Pinpoint the cell where the given text exists, returning its (x, y) midpoint coordinate. 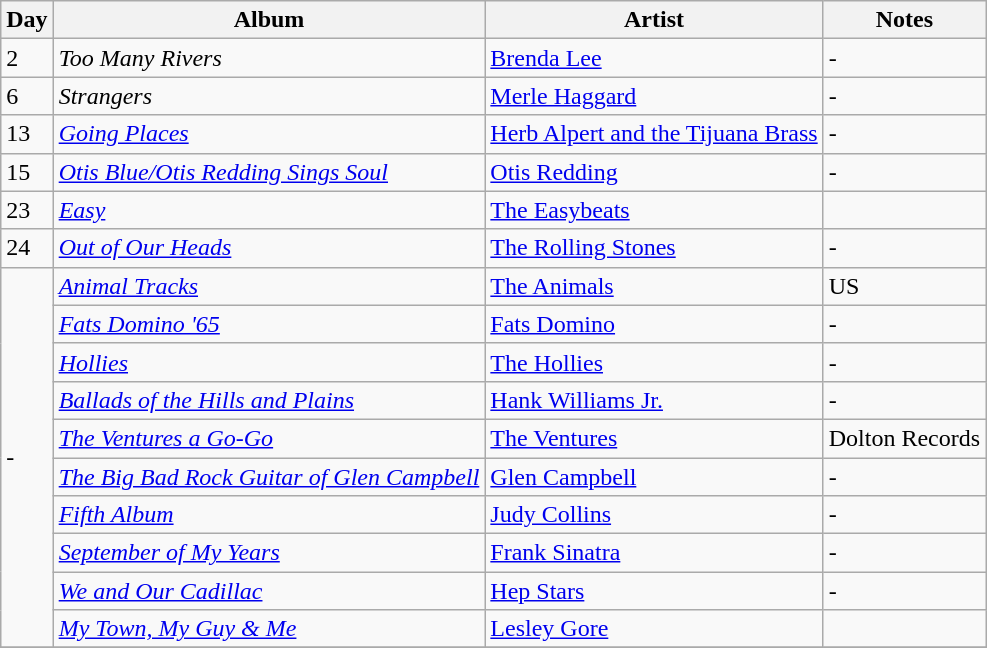
Herb Alpert and the Tijuana Brass (654, 134)
Hep Stars (654, 591)
Album (269, 20)
Otis Redding (654, 172)
The Hollies (654, 362)
13 (27, 134)
Day (27, 20)
Otis Blue/Otis Redding Sings Soul (269, 172)
Fats Domino (654, 324)
15 (27, 172)
Judy Collins (654, 515)
The Ventures (654, 438)
Lesley Gore (654, 629)
September of My Years (269, 553)
Artist (654, 20)
Fats Domino '65 (269, 324)
My Town, My Guy & Me (269, 629)
Brenda Lee (654, 58)
Glen Campbell (654, 477)
Fifth Album (269, 515)
Hank Williams Jr. (654, 400)
23 (27, 210)
Easy (269, 210)
The Big Bad Rock Guitar of Glen Campbell (269, 477)
Dolton Records (904, 438)
The Animals (654, 286)
Animal Tracks (269, 286)
6 (27, 96)
The Rolling Stones (654, 248)
Notes (904, 20)
The Ventures a Go-Go (269, 438)
Ballads of the Hills and Plains (269, 400)
US (904, 286)
Out of Our Heads (269, 248)
Hollies (269, 362)
Too Many Rivers (269, 58)
Going Places (269, 134)
2 (27, 58)
Merle Haggard (654, 96)
Strangers (269, 96)
We and Our Cadillac (269, 591)
Frank Sinatra (654, 553)
The Easybeats (654, 210)
24 (27, 248)
